Output the (x, y) coordinate of the center of the cell containing the given text.  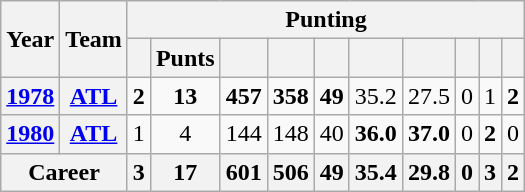
1980 (30, 134)
27.5 (428, 96)
1978 (30, 96)
144 (244, 134)
Year (30, 39)
35.4 (376, 172)
40 (332, 134)
601 (244, 172)
Punts (185, 58)
457 (244, 96)
Punting (326, 20)
35.2 (376, 96)
506 (290, 172)
13 (185, 96)
29.8 (428, 172)
17 (185, 172)
358 (290, 96)
37.0 (428, 134)
4 (185, 134)
36.0 (376, 134)
Team (94, 39)
148 (290, 134)
Career (64, 172)
